Identify which cell holds the provided text, then report its (x, y) central coordinate. 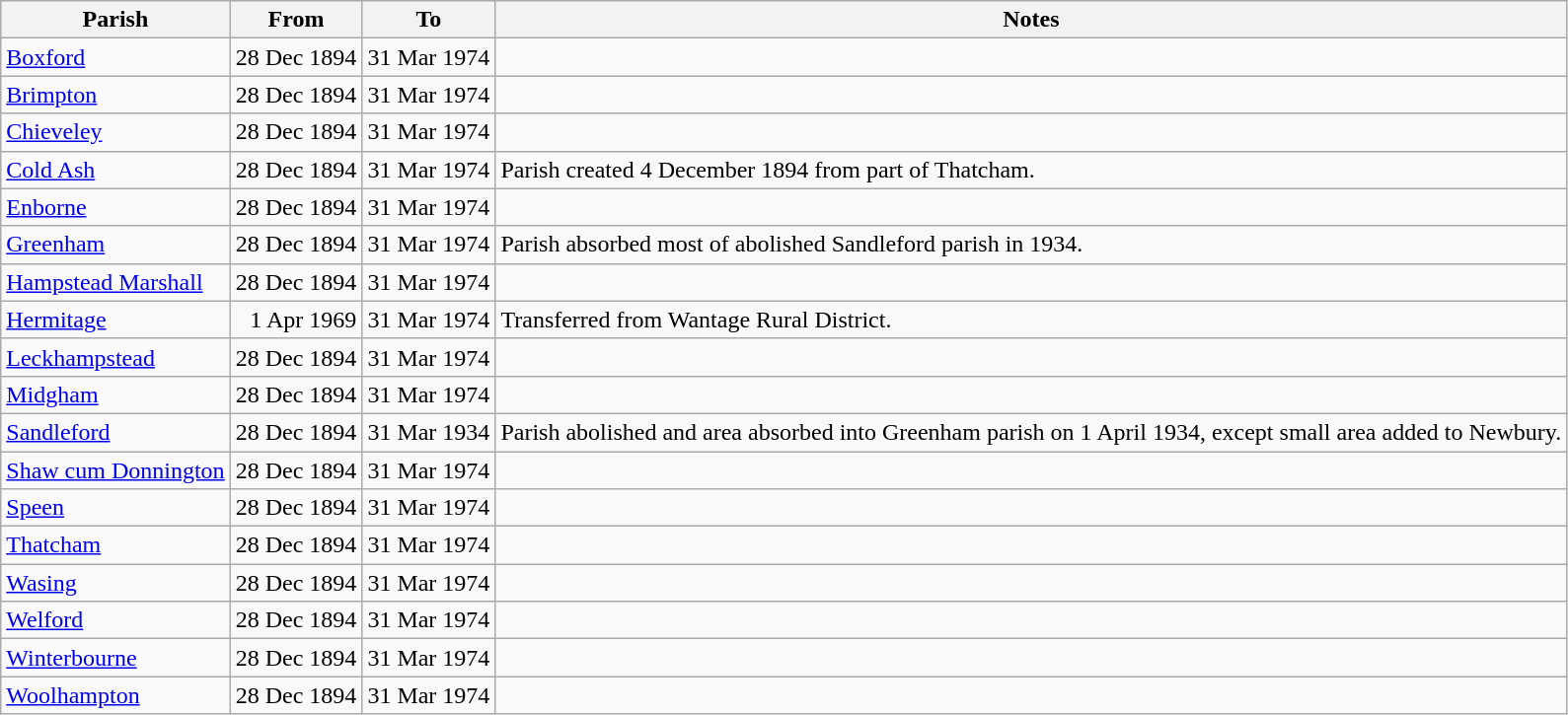
31 Mar 1934 (428, 432)
Hermitage (115, 320)
Winterbourne (115, 658)
Chieveley (115, 132)
Parish absorbed most of abolished Sandleford parish in 1934. (1031, 245)
Boxford (115, 57)
Speen (115, 508)
Welford (115, 620)
Wasing (115, 583)
Enborne (115, 207)
Notes (1031, 20)
Parish created 4 December 1894 from part of Thatcham. (1031, 170)
Transferred from Wantage Rural District. (1031, 320)
From (296, 20)
Parish (115, 20)
Greenham (115, 245)
Midgham (115, 394)
Parish abolished and area absorbed into Greenham parish on 1 April 1934, except small area added to Newbury. (1031, 432)
Hampstead Marshall (115, 282)
Sandleford (115, 432)
Woolhampton (115, 695)
Cold Ash (115, 170)
Brimpton (115, 95)
Thatcham (115, 545)
1 Apr 1969 (296, 320)
Leckhampstead (115, 357)
To (428, 20)
Shaw cum Donnington (115, 470)
